Extract the [X, Y] coordinate from the center of the cell holding the provided text.  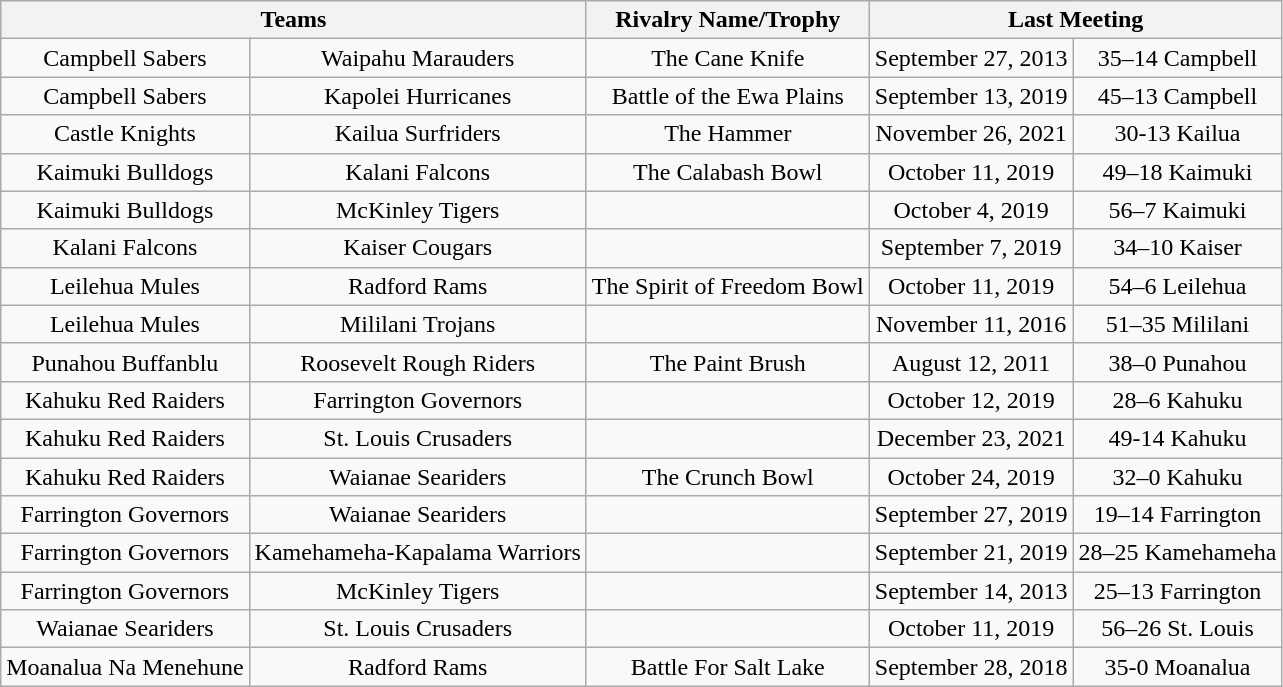
August 12, 2011 [971, 362]
Battle of the Ewa Plains [728, 96]
51–35 Mililani [1178, 324]
The Crunch Bowl [728, 477]
Castle Knights [125, 134]
The Hammer [728, 134]
Rivalry Name/Trophy [728, 20]
35–14 Campbell [1178, 58]
38–0 Punahou [1178, 362]
32–0 Kahuku [1178, 477]
September 14, 2013 [971, 591]
Punahou Buffanblu [125, 362]
Roosevelt Rough Riders [418, 362]
October 12, 2019 [971, 400]
Kapolei Hurricanes [418, 96]
Teams [294, 20]
Kamehameha-Kapalama Warriors [418, 553]
35-0 Moanalua [1178, 667]
45–13 Campbell [1178, 96]
54–6 Leilehua [1178, 286]
November 26, 2021 [971, 134]
September 13, 2019 [971, 96]
Kaiser Cougars [418, 248]
Kailua Surfriders [418, 134]
The Calabash Bowl [728, 172]
49-14 Kahuku [1178, 438]
Mililani Trojans [418, 324]
19–14 Farrington [1178, 515]
Moanalua Na Menehune [125, 667]
December 23, 2021 [971, 438]
September 21, 2019 [971, 553]
The Spirit of Freedom Bowl [728, 286]
September 7, 2019 [971, 248]
October 24, 2019 [971, 477]
49–18 Kaimuki [1178, 172]
Last Meeting [1076, 20]
56–7 Kaimuki [1178, 210]
Waipahu Marauders [418, 58]
25–13 Farrington [1178, 591]
34–10 Kaiser [1178, 248]
The Cane Knife [728, 58]
28–25 Kamehameha [1178, 553]
56–26 St. Louis [1178, 629]
September 27, 2019 [971, 515]
28–6 Kahuku [1178, 400]
Battle For Salt Lake [728, 667]
30-13 Kailua [1178, 134]
November 11, 2016 [971, 324]
September 27, 2013 [971, 58]
The Paint Brush [728, 362]
October 4, 2019 [971, 210]
September 28, 2018 [971, 667]
